Search for the cell housing the specified text and yield its [X, Y] center coordinate. 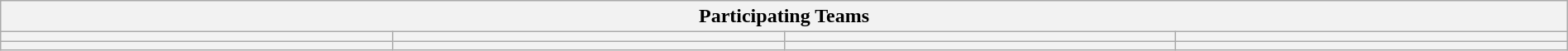
Participating Teams [784, 16]
